Find where the given text appears and provide that cell's center as [x, y] coordinate. 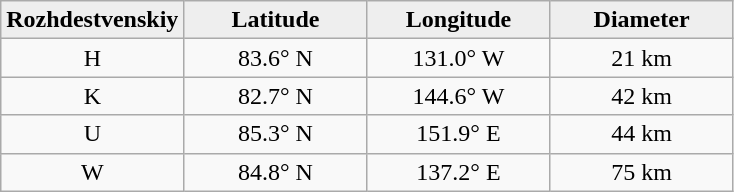
151.9° E [458, 134]
Latitude [276, 20]
Rozhdestvenskiy [92, 20]
44 km [642, 134]
84.8° N [276, 172]
83.6° N [276, 58]
W [92, 172]
131.0° W [458, 58]
42 km [642, 96]
75 km [642, 172]
82.7° N [276, 96]
K [92, 96]
Longitude [458, 20]
21 km [642, 58]
H [92, 58]
144.6° W [458, 96]
137.2° E [458, 172]
85.3° N [276, 134]
U [92, 134]
Diameter [642, 20]
